Locate the cell with the specified text and output its [x, y] center coordinate. 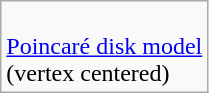
Poincaré disk model(vertex centered) [104, 47]
